Provide the (x, y) coordinate of the cell's center where the given text is located.  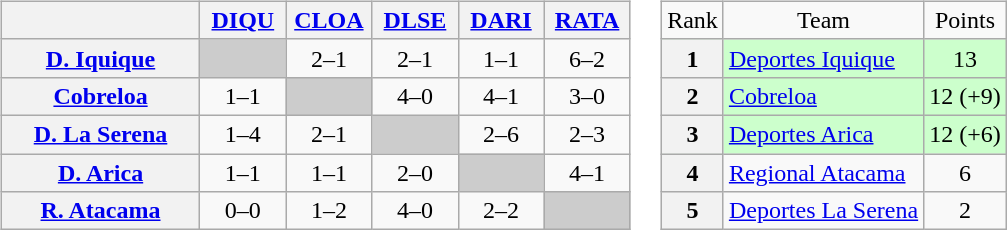
Regional Atacama (823, 173)
DLSE (415, 20)
CLOA (329, 20)
Deportes La Serena (823, 211)
2–0 (415, 173)
Team (823, 20)
4 (693, 173)
3 (693, 134)
Points (966, 20)
13 (966, 58)
6 (966, 173)
12 (+9) (966, 96)
6–2 (587, 58)
R. Atacama (100, 211)
0–0 (243, 211)
3–0 (587, 96)
Deportes Iquique (823, 58)
D. Iquique (100, 58)
D. La Serena (100, 134)
1–4 (243, 134)
2–3 (587, 134)
5 (693, 211)
2–6 (501, 134)
12 (+6) (966, 134)
2–2 (501, 211)
D. Arica (100, 173)
DARI (501, 20)
RATA (587, 20)
DIQU (243, 20)
1 (693, 58)
Deportes Arica (823, 134)
Rank (693, 20)
1–2 (329, 211)
